Return (x, y) of the center of cell containing provided text 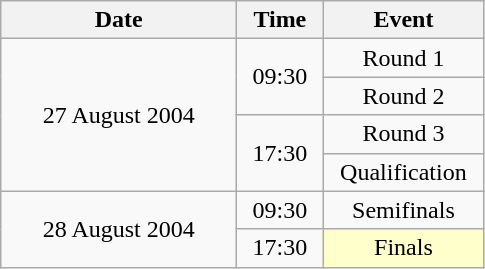
Finals (404, 248)
Round 2 (404, 96)
Date (119, 20)
Round 3 (404, 134)
Qualification (404, 172)
Time (280, 20)
Semifinals (404, 210)
Event (404, 20)
28 August 2004 (119, 229)
27 August 2004 (119, 115)
Round 1 (404, 58)
